Locate the cell with the specified text and output its (X, Y) center coordinate. 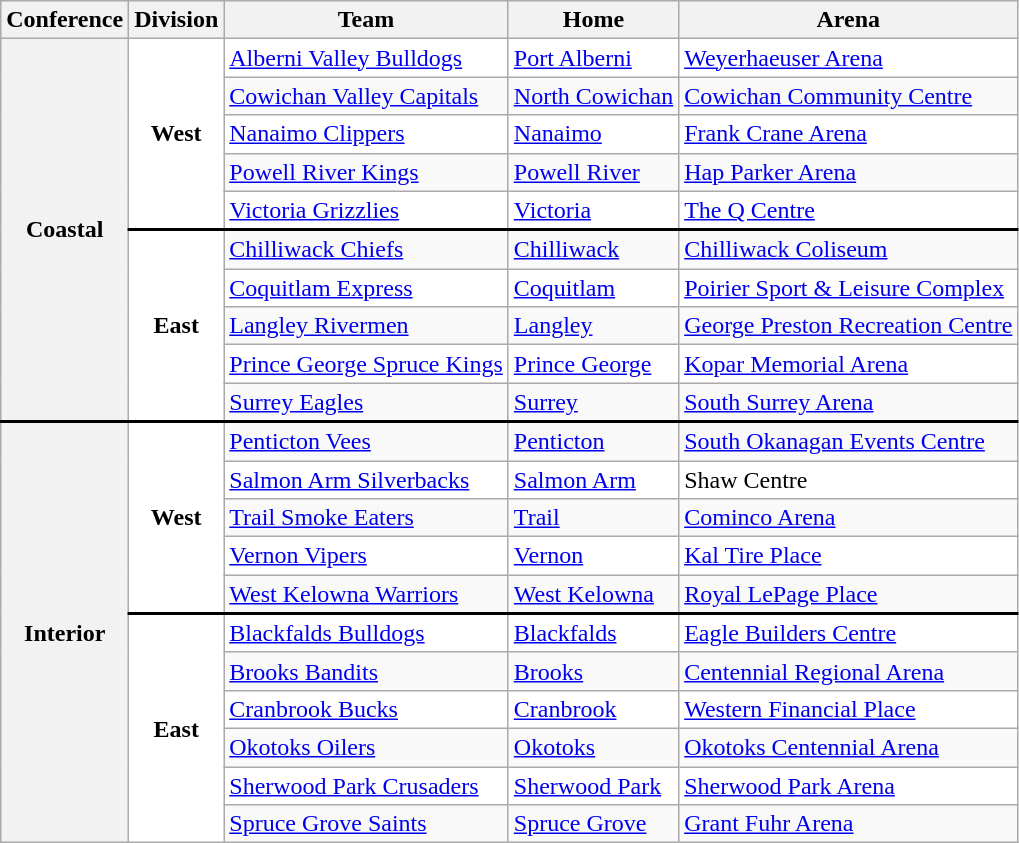
Penticton (593, 442)
Grant Fuhr Arena (848, 824)
West Kelowna Warriors (366, 594)
Blackfalds Bulldogs (366, 634)
Poirier Sport & Leisure Complex (848, 288)
Eagle Builders Centre (848, 634)
Kopar Memorial Arena (848, 364)
Langley Rivermen (366, 326)
Frank Crane Arena (848, 134)
Hap Parker Arena (848, 172)
Coastal (65, 230)
Powell River (593, 172)
Trail (593, 518)
Powell River Kings (366, 172)
Cowichan Community Centre (848, 96)
Victoria (593, 210)
Coquitlam Express (366, 288)
Centennial Regional Arena (848, 671)
Conference (65, 20)
Trail Smoke Eaters (366, 518)
Team (366, 20)
Cranbrook Bucks (366, 709)
Alberni Valley Bulldogs (366, 58)
Cominco Arena (848, 518)
Vernon (593, 556)
Division (176, 20)
Interior (65, 632)
Sherwood Park Arena (848, 785)
Spruce Grove (593, 824)
Nanaimo Clippers (366, 134)
Salmon Arm (593, 479)
Coquitlam (593, 288)
Langley (593, 326)
Cowichan Valley Capitals (366, 96)
Okotoks Centennial Arena (848, 747)
Surrey (593, 402)
Okotoks (593, 747)
Western Financial Place (848, 709)
Prince George (593, 364)
Okotoks Oilers (366, 747)
Shaw Centre (848, 479)
Royal LePage Place (848, 594)
The Q Centre (848, 210)
Chilliwack Chiefs (366, 250)
Chilliwack Coliseum (848, 250)
Spruce Grove Saints (366, 824)
Cranbrook (593, 709)
George Preston Recreation Centre (848, 326)
Salmon Arm Silverbacks (366, 479)
North Cowichan (593, 96)
Sherwood Park (593, 785)
Brooks Bandits (366, 671)
Vernon Vipers (366, 556)
Sherwood Park Crusaders (366, 785)
Surrey Eagles (366, 402)
Kal Tire Place (848, 556)
Victoria Grizzlies (366, 210)
Prince George Spruce Kings (366, 364)
Home (593, 20)
Penticton Vees (366, 442)
Blackfalds (593, 634)
Chilliwack (593, 250)
West Kelowna (593, 594)
South Surrey Arena (848, 402)
Nanaimo (593, 134)
Brooks (593, 671)
Arena (848, 20)
Port Alberni (593, 58)
Weyerhaeuser Arena (848, 58)
South Okanagan Events Centre (848, 442)
